Search for the cell housing the specified text and yield its (x, y) center coordinate. 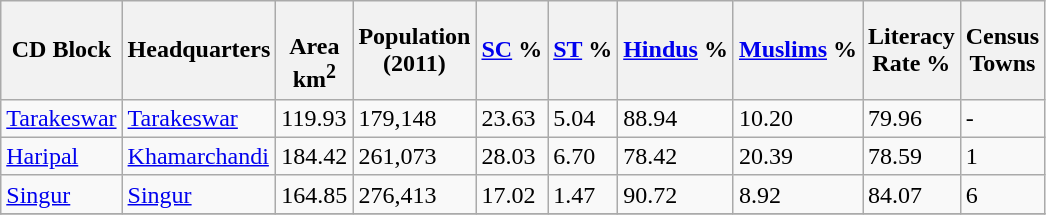
184.42 (314, 156)
84.07 (912, 194)
78.42 (676, 156)
- (1002, 118)
10.20 (798, 118)
Hindus % (676, 50)
1.47 (583, 194)
79.96 (912, 118)
17.02 (512, 194)
6.70 (583, 156)
8.92 (798, 194)
Headquarters (199, 50)
119.93 (314, 118)
6 (1002, 194)
Population(2011) (414, 50)
88.94 (676, 118)
5.04 (583, 118)
Khamarchandi (199, 156)
23.63 (512, 118)
20.39 (798, 156)
164.85 (314, 194)
90.72 (676, 194)
Areakm2 (314, 50)
276,413 (414, 194)
1 (1002, 156)
Muslims % (798, 50)
CD Block (62, 50)
Literacy Rate % (912, 50)
Haripal (62, 156)
179,148 (414, 118)
28.03 (512, 156)
SC % (512, 50)
261,073 (414, 156)
ST % (583, 50)
CensusTowns (1002, 50)
78.59 (912, 156)
